Extract the (X, Y) coordinate from the center of the cell holding the provided text.  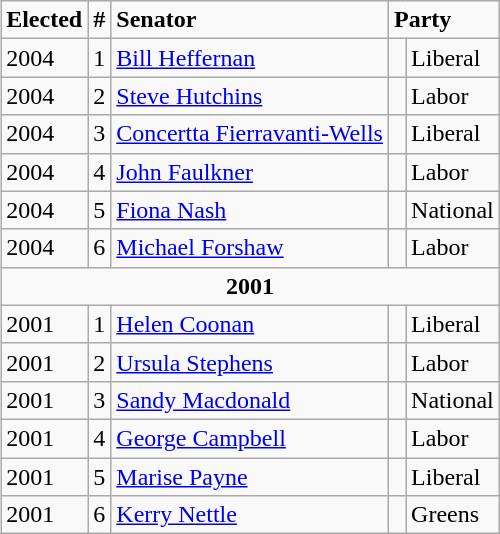
Steve Hutchins (250, 96)
Bill Heffernan (250, 58)
Greens (453, 515)
Senator (250, 20)
Sandy Macdonald (250, 400)
Michael Forshaw (250, 248)
Fiona Nash (250, 210)
# (100, 20)
Ursula Stephens (250, 362)
Elected (44, 20)
Concertta Fierravanti-Wells (250, 134)
John Faulkner (250, 172)
Marise Payne (250, 477)
Kerry Nettle (250, 515)
Helen Coonan (250, 324)
George Campbell (250, 438)
Party (444, 20)
